Scan for the cell matching the given text and deliver its [X, Y] coordinate at center. 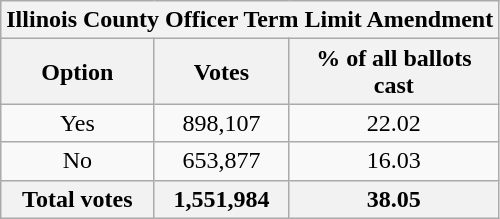
No [78, 161]
Votes [222, 72]
Yes [78, 123]
Illinois County Officer Term Limit Amendment [250, 20]
16.03 [394, 161]
38.05 [394, 199]
Option [78, 72]
898,107 [222, 123]
% of all ballotscast [394, 72]
22.02 [394, 123]
1,551,984 [222, 199]
653,877 [222, 161]
Total votes [78, 199]
